Output the [x, y] coordinate of the center of the cell containing the given text.  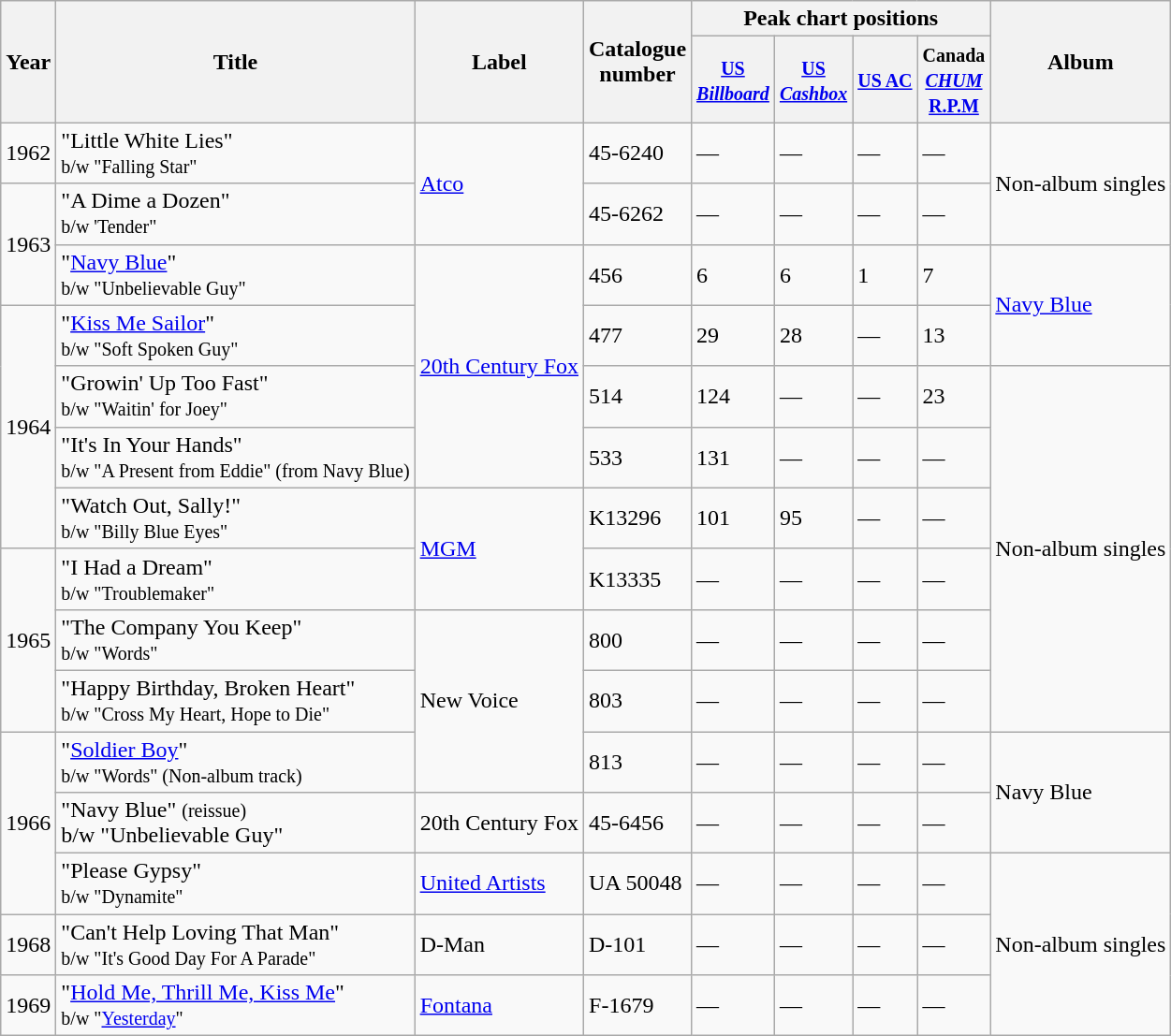
124 [734, 397]
Label [499, 62]
95 [812, 518]
"Can't Help Loving That Man"b/w "It's Good Day For A Parade" [236, 945]
K13335 [638, 578]
D-101 [638, 945]
"Kiss Me Sailor"b/w "Soft Spoken Guy" [236, 335]
"Soldier Boy"b/w "Words" (Non-album track) [236, 762]
"Hold Me, Thrill Me, Kiss Me"b/w "Yesterday" [236, 1005]
United Artists [499, 883]
"It's In Your Hands"b/w "A Present from Eddie" (from Navy Blue) [236, 457]
"Navy Blue" (reissue)b/w "Unbelievable Guy" [236, 824]
45-6240 [638, 153]
USBillboard [734, 80]
533 [638, 457]
K13296 [638, 518]
"I Had a Dream"b/w "Troublemaker" [236, 578]
45-6262 [638, 213]
813 [638, 762]
Peak chart positions [841, 19]
US AC [886, 80]
"A Dime a Dozen"b/w 'Tender" [236, 213]
"Growin' Up Too Fast"b/w "Waitin' for Joey" [236, 397]
23 [954, 397]
CanadaCHUMR.P.M [954, 80]
1 [886, 275]
Atco [499, 183]
1964 [28, 427]
45-6456 [638, 824]
F-1679 [638, 1005]
Year [28, 62]
"Happy Birthday, Broken Heart"b/w "Cross My Heart, Hope to Die" [236, 700]
131 [734, 457]
800 [638, 640]
Fontana [499, 1005]
1969 [28, 1005]
477 [638, 335]
1965 [28, 640]
514 [638, 397]
456 [638, 275]
1963 [28, 244]
7 [954, 275]
803 [638, 700]
"The Company You Keep"b/w "Words" [236, 640]
Title [236, 62]
MGM [499, 548]
USCashbox [812, 80]
Cataloguenumber [638, 62]
101 [734, 518]
13 [954, 335]
"Please Gypsy"b/w "Dynamite" [236, 883]
New Voice [499, 700]
UA 50048 [638, 883]
"Navy Blue"b/w "Unbelievable Guy" [236, 275]
28 [812, 335]
1968 [28, 945]
D-Man [499, 945]
1966 [28, 824]
Album [1080, 62]
"Little White Lies"b/w "Falling Star" [236, 153]
1962 [28, 153]
29 [734, 335]
"Watch Out, Sally!"b/w "Billy Blue Eyes" [236, 518]
